Search for the cell housing the specified text and yield its (x, y) center coordinate. 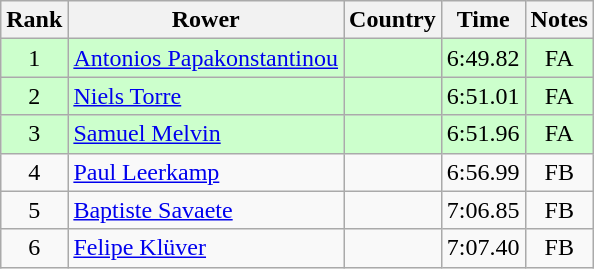
Time (483, 20)
Antonios Papakonstantinou (206, 58)
6:49.82 (483, 58)
3 (34, 134)
4 (34, 172)
7:07.40 (483, 248)
6:51.96 (483, 134)
Samuel Melvin (206, 134)
6:56.99 (483, 172)
Notes (559, 20)
1 (34, 58)
Country (393, 20)
2 (34, 96)
Paul Leerkamp (206, 172)
Niels Torre (206, 96)
5 (34, 210)
7:06.85 (483, 210)
6:51.01 (483, 96)
Rower (206, 20)
6 (34, 248)
Felipe Klüver (206, 248)
Baptiste Savaete (206, 210)
Rank (34, 20)
